Provide the (x, y) coordinate of the cell's center where the given text is located.  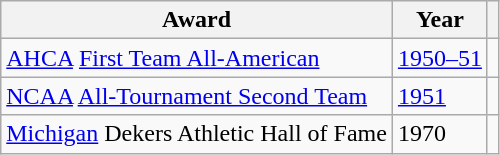
1970 (440, 134)
1950–51 (440, 58)
1951 (440, 96)
Award (197, 20)
NCAA All-Tournament Second Team (197, 96)
Michigan Dekers Athletic Hall of Fame (197, 134)
Year (440, 20)
AHCA First Team All-American (197, 58)
